Return the [x, y] coordinate for the center point of the cell that contains the specified text.  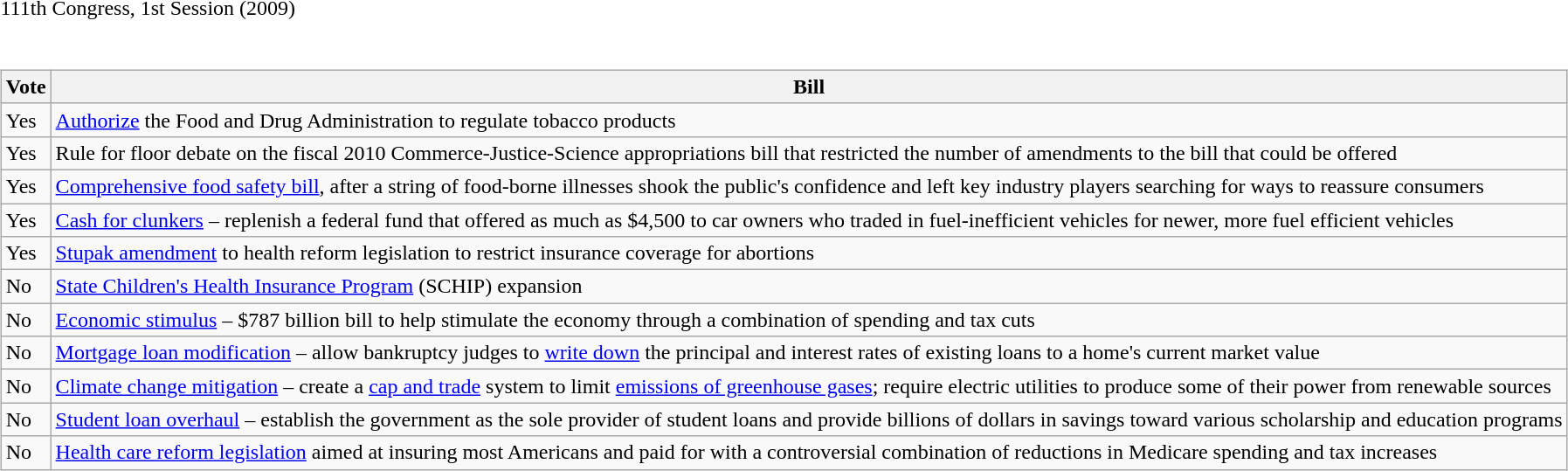
Authorize the Food and Drug Administration to regulate tobacco products [809, 120]
State Children's Health Insurance Program (SCHIP) expansion [809, 287]
Vote [26, 87]
Economic stimulus – $787 billion bill to help stimulate the economy through a combination of spending and tax cuts [809, 320]
Stupak amendment to health reform legislation to restrict insurance coverage for abortions [809, 253]
Bill [809, 87]
